From the cell containing the given text, extract its center point as [x, y] coordinate. 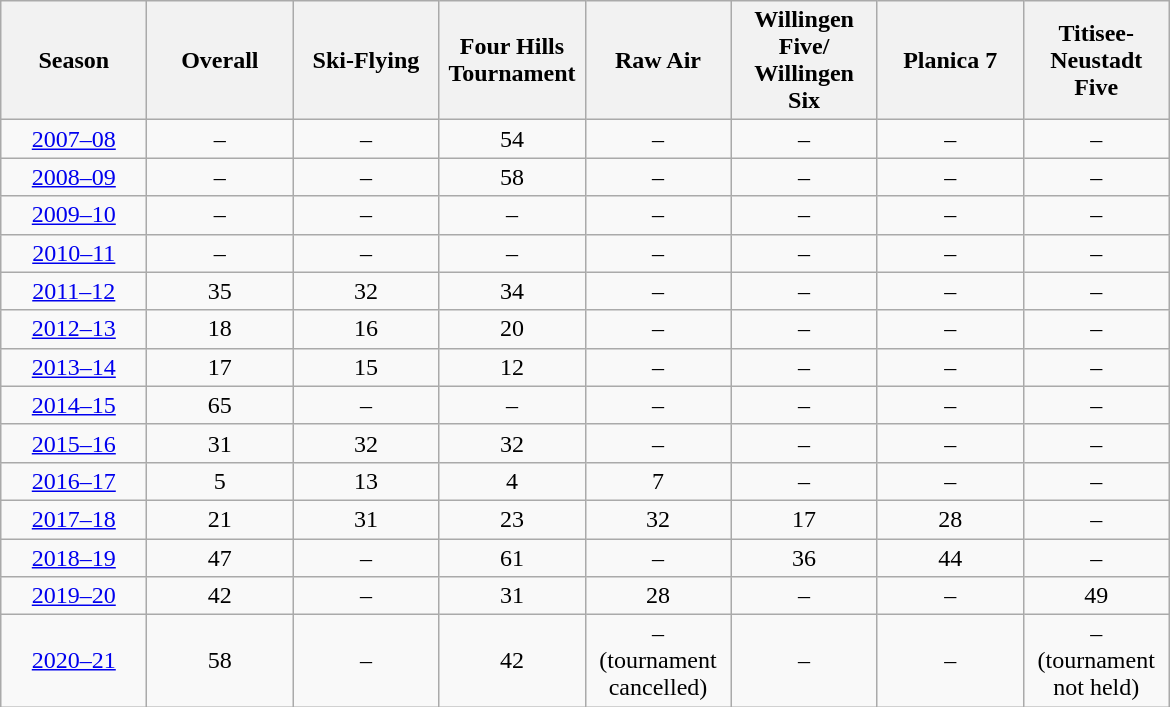
61 [512, 557]
23 [512, 519]
– (tournament not held) [1096, 661]
7 [658, 481]
49 [1096, 596]
Ski-Flying [366, 60]
2008–09 [74, 177]
34 [512, 291]
Overall [220, 60]
2013–14 [74, 367]
2017–18 [74, 519]
20 [512, 329]
Planica 7 [950, 60]
2014–15 [74, 405]
36 [804, 557]
Four HillsTournament [512, 60]
2019–20 [74, 596]
2016–17 [74, 481]
2015–16 [74, 443]
15 [366, 367]
44 [950, 557]
16 [366, 329]
2009–10 [74, 215]
2020–21 [74, 661]
5 [220, 481]
4 [512, 481]
Titisee-Neustadt Five [1096, 60]
2012–13 [74, 329]
35 [220, 291]
47 [220, 557]
– (tournament cancelled) [658, 661]
2010–11 [74, 253]
65 [220, 405]
2018–19 [74, 557]
13 [366, 481]
Season [74, 60]
Raw Air [658, 60]
21 [220, 519]
12 [512, 367]
2007–08 [74, 139]
2011–12 [74, 291]
Willingen Five/ Willingen Six [804, 60]
18 [220, 329]
54 [512, 139]
